Find where the given text appears and provide that cell's center as [X, Y] coordinate. 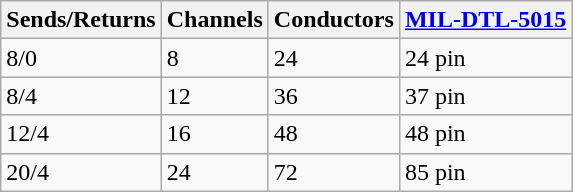
48 [334, 134]
12 [214, 96]
Conductors [334, 20]
72 [334, 172]
MIL-DTL-5015 [485, 20]
48 pin [485, 134]
12/4 [81, 134]
8 [214, 58]
16 [214, 134]
8/0 [81, 58]
24 pin [485, 58]
36 [334, 96]
20/4 [81, 172]
Channels [214, 20]
8/4 [81, 96]
37 pin [485, 96]
Sends/Returns [81, 20]
85 pin [485, 172]
